Return (x, y) of the center of cell containing provided text 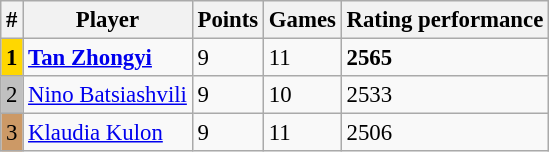
2533 (444, 95)
10 (303, 95)
Tan Zhongyi (108, 58)
Player (108, 20)
Points (228, 20)
3 (12, 133)
Nino Batsiashvili (108, 95)
# (12, 20)
Rating performance (444, 20)
2 (12, 95)
Klaudia Kulon (108, 133)
Games (303, 20)
2506 (444, 133)
2565 (444, 58)
1 (12, 58)
